Extract the [x, y] coordinate from the center of the cell holding the provided text.  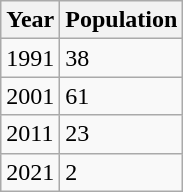
2 [122, 172]
1991 [30, 58]
61 [122, 96]
2021 [30, 172]
2001 [30, 96]
23 [122, 134]
Year [30, 20]
2011 [30, 134]
Population [122, 20]
38 [122, 58]
